Determine the [x, y] coordinate at the center of the cell enclosing the given text.  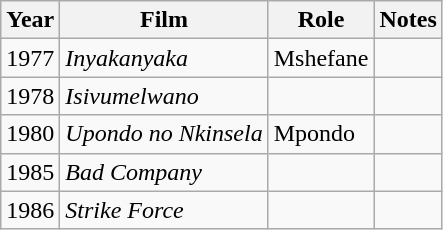
Role [321, 20]
1980 [30, 134]
Notes [408, 20]
Isivumelwano [164, 96]
1986 [30, 210]
Bad Company [164, 172]
1977 [30, 58]
1985 [30, 172]
1978 [30, 96]
Mpondo [321, 134]
Film [164, 20]
Inyakanyaka [164, 58]
Strike Force [164, 210]
Upondo no Nkinsela [164, 134]
Mshefane [321, 58]
Year [30, 20]
